Capture the cell that displays the provided text and extract its (X, Y) central coordinate. 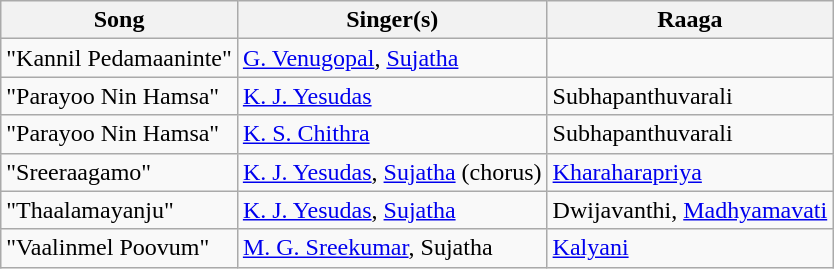
Singer(s) (392, 20)
"Thaalamayanju" (120, 210)
Raaga (690, 20)
M. G. Sreekumar, Sujatha (392, 248)
K. S. Chithra (392, 134)
Dwijavanthi, Madhyamavati (690, 210)
K. J. Yesudas (392, 96)
Kharaharapriya (690, 172)
K. J. Yesudas, Sujatha (chorus) (392, 172)
G. Venugopal, Sujatha (392, 58)
K. J. Yesudas, Sujatha (392, 210)
"Kannil Pedamaaninte" (120, 58)
Song (120, 20)
"Vaalinmel Poovum" (120, 248)
"Sreeraagamo" (120, 172)
Kalyani (690, 248)
